Extract the [X, Y] coordinate from the center of the cell holding the provided text.  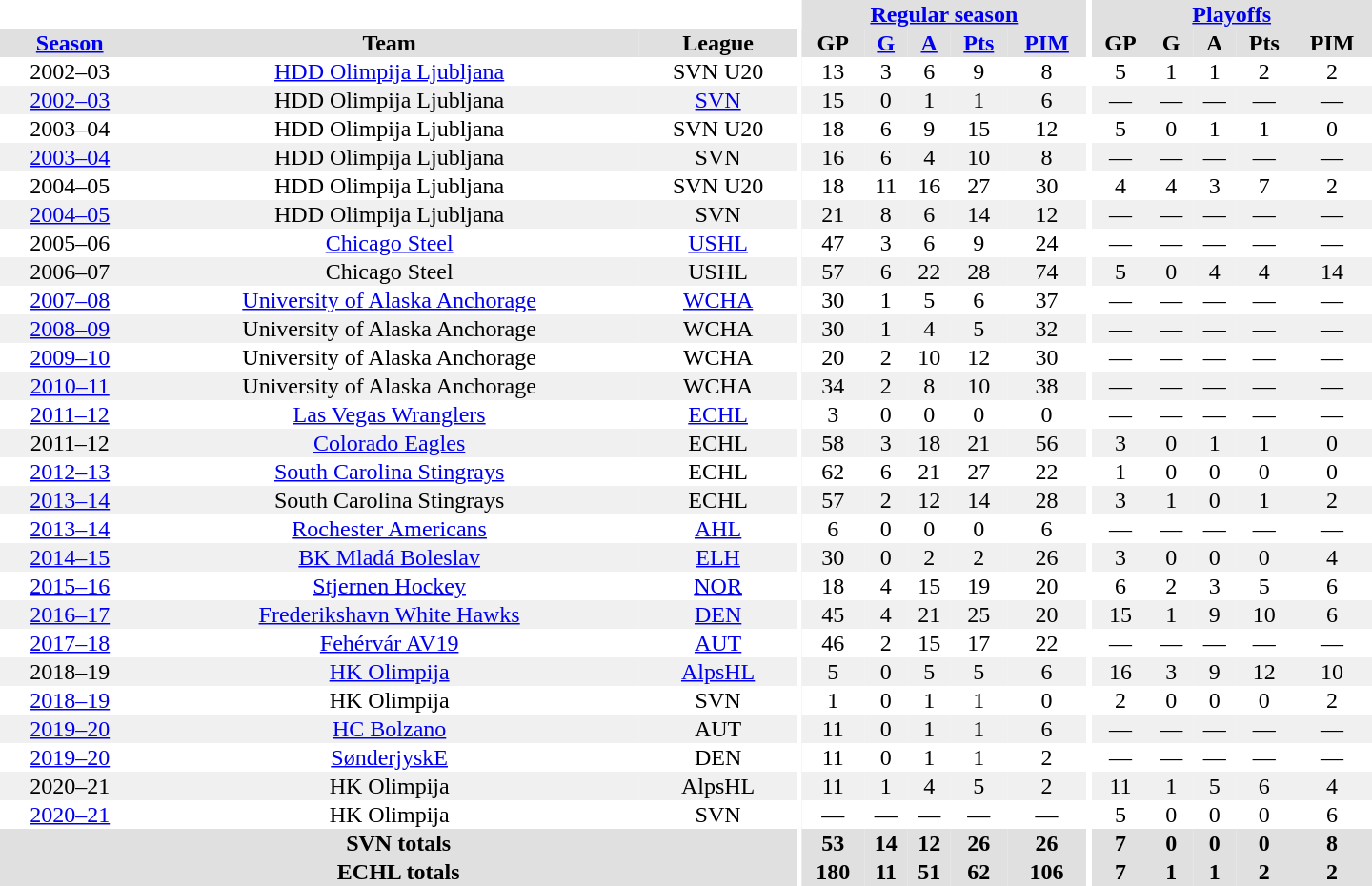
24 [1047, 243]
2005–06 [70, 243]
Colorado Eagles [389, 443]
47 [833, 243]
46 [833, 643]
53 [833, 843]
Team [389, 43]
45 [833, 614]
SønderjyskE [389, 757]
2006–07 [70, 272]
32 [1047, 329]
Frederikshavn White Hawks [389, 614]
2016–17 [70, 614]
ECHL totals [398, 872]
56 [1047, 443]
38 [1047, 386]
2014–15 [70, 557]
Rochester Americans [389, 529]
SVN totals [398, 843]
13 [833, 71]
Las Vegas Wranglers [389, 414]
ELH [718, 557]
19 [979, 586]
Regular season [943, 14]
League [718, 43]
37 [1047, 300]
58 [833, 443]
Playoffs [1231, 14]
2007–08 [70, 300]
2009–10 [70, 357]
Fehérvár AV19 [389, 643]
2010–11 [70, 386]
2012–13 [70, 472]
NOR [718, 586]
106 [1047, 872]
HC Bolzano [389, 729]
74 [1047, 272]
Stjernen Hockey [389, 586]
25 [979, 614]
17 [979, 643]
AHL [718, 529]
180 [833, 872]
2017–18 [70, 643]
BK Mladá Boleslav [389, 557]
2008–09 [70, 329]
2015–16 [70, 586]
51 [928, 872]
34 [833, 386]
Season [70, 43]
